Identify which cell holds the provided text, then report its (x, y) central coordinate. 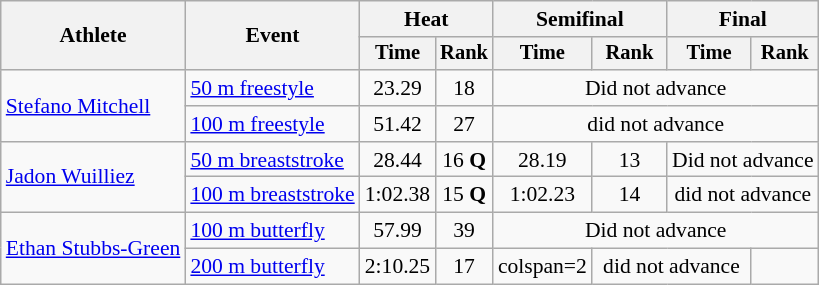
Stefano Mitchell (94, 106)
100 m butterfly (272, 231)
Heat (426, 19)
17 (464, 267)
51.42 (398, 124)
200 m butterfly (272, 267)
2:10.25 (398, 267)
Final (743, 19)
39 (464, 231)
Athlete (94, 36)
1:02.23 (542, 195)
colspan=2 (542, 267)
13 (630, 160)
16 Q (464, 160)
15 Q (464, 195)
18 (464, 88)
Semifinal (580, 19)
28.44 (398, 160)
14 (630, 195)
57.99 (398, 231)
27 (464, 124)
50 m freestyle (272, 88)
50 m breaststroke (272, 160)
100 m freestyle (272, 124)
Ethan Stubbs-Green (94, 248)
28.19 (542, 160)
100 m breaststroke (272, 195)
Jadon Wuilliez (94, 178)
1:02.38 (398, 195)
23.29 (398, 88)
Event (272, 36)
